Determine the (x, y) coordinate at the center of the cell enclosing the given text.  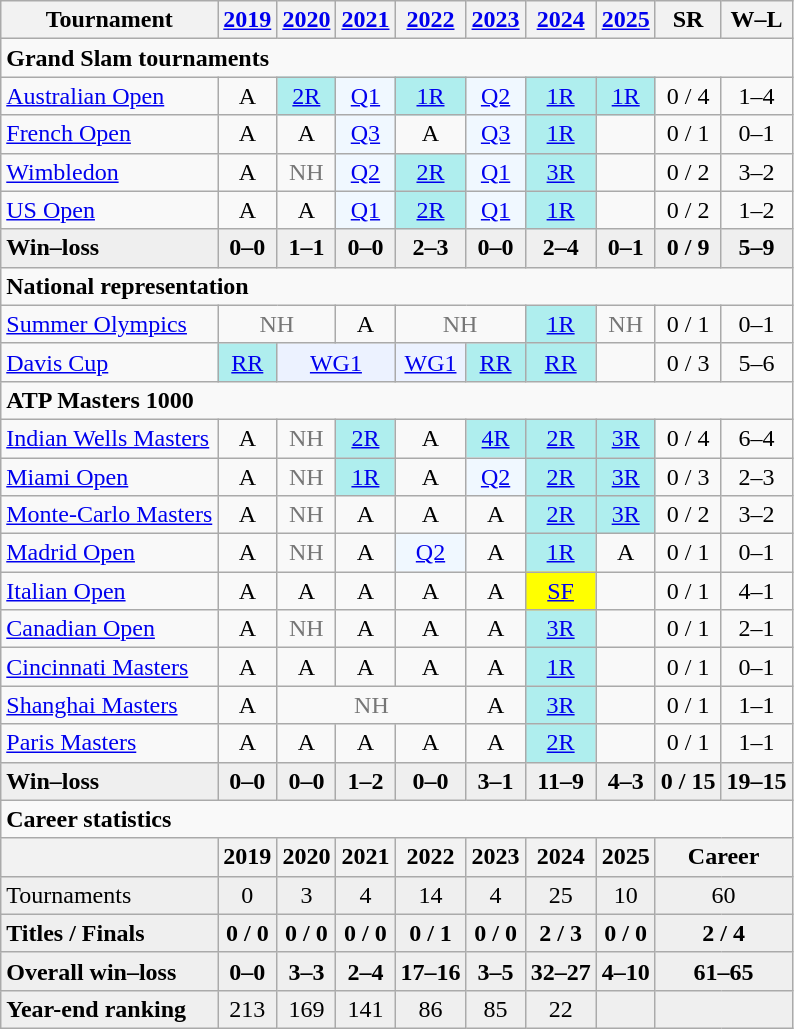
2–1 (756, 629)
Tournament (110, 20)
French Open (110, 134)
0 / 9 (688, 248)
ATP Masters 1000 (396, 400)
Wimbledon (110, 172)
Italian Open (110, 591)
Career statistics (396, 819)
4–1 (756, 591)
4R (496, 438)
Davis Cup (110, 362)
3–1 (496, 781)
Titles / Finals (110, 933)
3 (306, 895)
4–10 (626, 971)
61–65 (724, 971)
Cincinnati Masters (110, 667)
11–9 (560, 781)
10 (626, 895)
25 (560, 895)
85 (496, 1009)
3–5 (496, 971)
32–27 (560, 971)
0 / 15 (688, 781)
Australian Open (110, 96)
3–3 (306, 971)
Monte-Carlo Masters (110, 515)
Overall win–loss (110, 971)
Shanghai Masters (110, 705)
6–4 (756, 438)
US Open (110, 210)
141 (366, 1009)
SR (688, 20)
2 / 3 (560, 933)
169 (306, 1009)
Canadian Open (110, 629)
0 (248, 895)
60 (724, 895)
Paris Masters (110, 743)
Summer Olympics (110, 324)
19–15 (756, 781)
National representation (396, 286)
Miami Open (110, 477)
213 (248, 1009)
Career (724, 857)
Tournaments (110, 895)
Year-end ranking (110, 1009)
22 (560, 1009)
5–9 (756, 248)
SF (560, 591)
Indian Wells Masters (110, 438)
14 (430, 895)
Madrid Open (110, 553)
2 / 4 (724, 933)
17–16 (430, 971)
1–4 (756, 96)
86 (430, 1009)
Grand Slam tournaments (396, 58)
4–3 (626, 781)
5–6 (756, 362)
W–L (756, 20)
